Detect which cell encompasses the target text, then output its [X, Y] center coordinate. 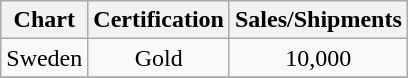
Sales/Shipments [318, 20]
Sweden [44, 58]
10,000 [318, 58]
Gold [159, 58]
Certification [159, 20]
Chart [44, 20]
